Locate the cell with the specified text and output its (x, y) center coordinate. 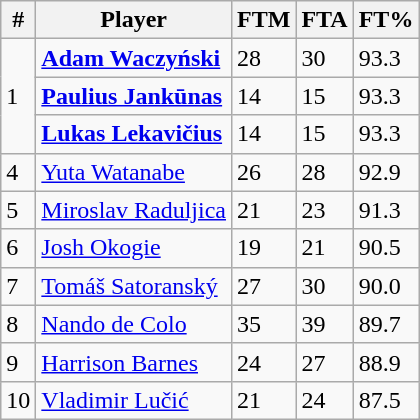
6 (18, 248)
90.0 (386, 286)
92.9 (386, 172)
90.5 (386, 248)
FTM (264, 20)
Yuta Watanabe (134, 172)
39 (324, 324)
# (18, 20)
89.7 (386, 324)
4 (18, 172)
Miroslav Raduljica (134, 210)
Lukas Lekavičius (134, 134)
7 (18, 286)
Nando de Colo (134, 324)
Josh Okogie (134, 248)
FT% (386, 20)
5 (18, 210)
Paulius Jankūnas (134, 96)
26 (264, 172)
19 (264, 248)
88.9 (386, 362)
87.5 (386, 400)
FTA (324, 20)
91.3 (386, 210)
Player (134, 20)
Tomáš Satoranský (134, 286)
Adam Waczyński (134, 58)
Harrison Barnes (134, 362)
1 (18, 96)
8 (18, 324)
Vladimir Lučić (134, 400)
9 (18, 362)
35 (264, 324)
10 (18, 400)
23 (324, 210)
